Identify which cell holds the provided text, then report its [X, Y] central coordinate. 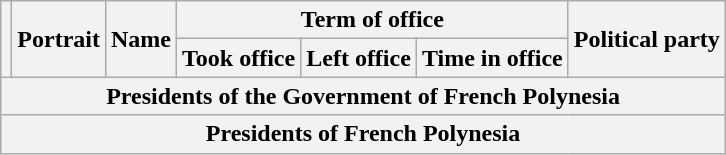
Time in office [492, 58]
Presidents of French Polynesia [364, 134]
Political party [646, 39]
Left office [359, 58]
Portrait [59, 39]
Took office [239, 58]
Term of office [373, 20]
Presidents of the Government of French Polynesia [364, 96]
Name [140, 39]
